From the cell containing the given text, extract its center point as (X, Y) coordinate. 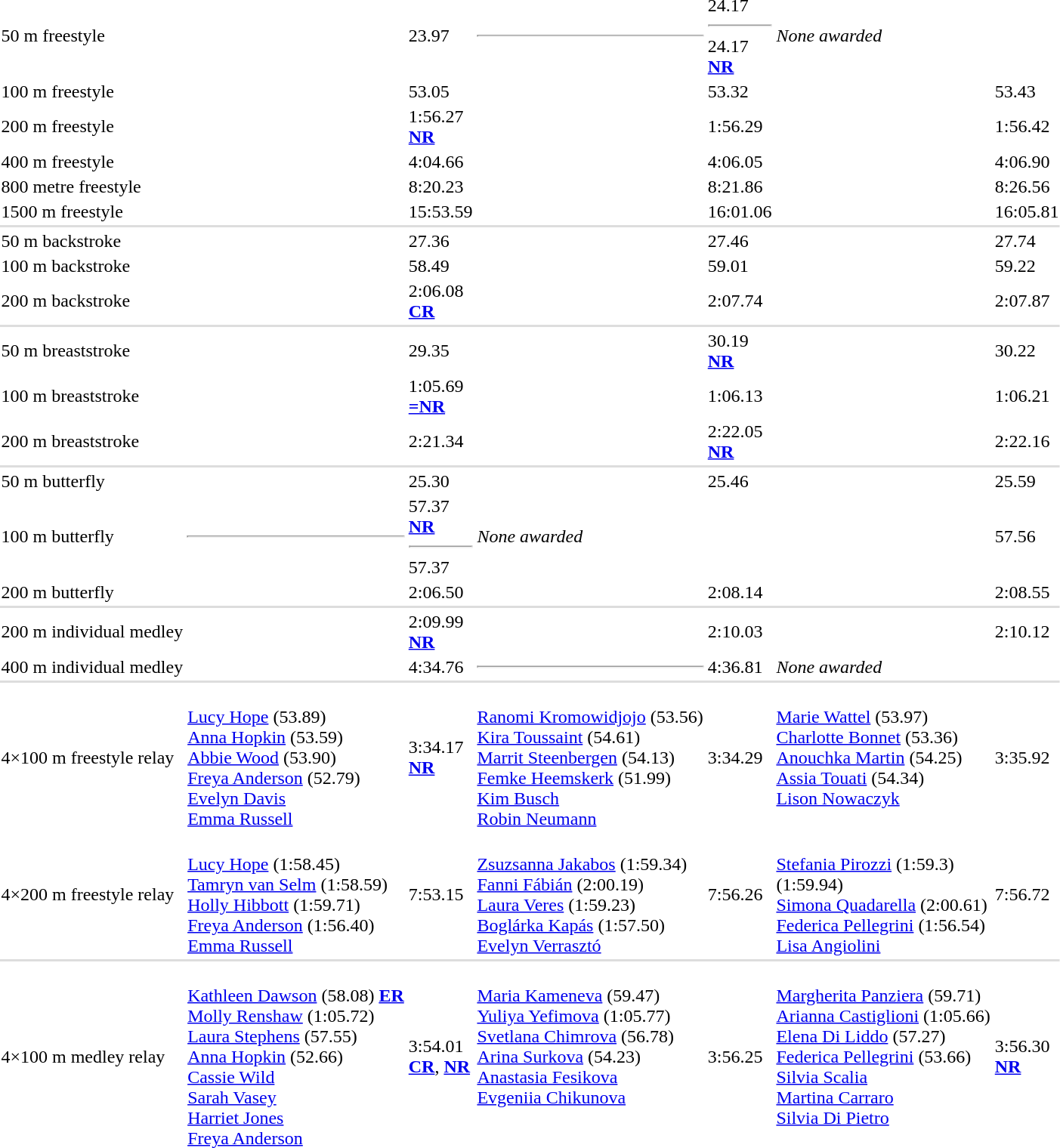
53.32 (740, 91)
1500 m freestyle (92, 211)
2:09.99NR (440, 631)
3:35.92 (1027, 758)
200 m individual medley (92, 631)
1:56.27NR (440, 127)
27.46 (740, 241)
8:21.86 (740, 187)
4×200 m freestyle relay (92, 894)
29.35 (440, 350)
16:01.06 (740, 211)
4:06.90 (1027, 162)
30.22 (1027, 350)
200 m backstroke (92, 301)
1:56.29 (740, 127)
2:10.12 (1027, 631)
2:06.08CR (440, 301)
200 m freestyle (92, 127)
400 m individual medley (92, 667)
25.59 (1027, 481)
100 m backstroke (92, 266)
Marie Wattel (53.97)Charlotte Bonnet (53.36)Anouchka Martin (54.25)Assia Touati (54.34)Lison Nowaczyk (883, 758)
1:06.13 (740, 396)
3:34.17NR (440, 758)
1:06.21 (1027, 396)
200 m butterfly (92, 592)
4:36.81 (740, 667)
2:08.55 (1027, 592)
100 m butterfly (92, 536)
4×100 m freestyle relay (92, 758)
Stefania Pirozzi (1:59.3) (1:59.94)Simona Quadarella (2:00.61)Federica Pellegrini (1:56.54)Lisa Angiolini (883, 894)
Ranomi Kromowidjojo (53.56)Kira Toussaint (54.61)Marrit Steenbergen (54.13)Femke Heemskerk (51.99)Kim BuschRobin Neumann (590, 758)
4:04.66 (440, 162)
27.36 (440, 241)
59.22 (1027, 266)
8:20.23 (440, 187)
400 m freestyle (92, 162)
50 m breaststroke (92, 350)
15:53.59 (440, 211)
57.37NR57.37 (440, 536)
7:53.15 (440, 894)
2:06.50 (440, 592)
200 m breaststroke (92, 441)
25.46 (740, 481)
Zsuzsanna Jakabos (1:59.34)Fanni Fábián (2:00.19)Laura Veres (1:59.23)Boglárka Kapás (1:57.50)Evelyn Verrasztó (590, 894)
25.30 (440, 481)
27.74 (1027, 241)
7:56.72 (1027, 894)
59.01 (740, 266)
1:56.42 (1027, 127)
2:08.14 (740, 592)
100 m breaststroke (92, 396)
2:07.87 (1027, 301)
800 metre freestyle (92, 187)
7:56.26 (740, 894)
8:26.56 (1027, 187)
2:07.74 (740, 301)
2:21.34 (440, 441)
2:22.16 (1027, 441)
3:34.29 (740, 758)
4:06.05 (740, 162)
Lucy Hope (53.89)Anna Hopkin (53.59)Abbie Wood (53.90)Freya Anderson (52.79)Evelyn DavisEmma Russell (296, 758)
2:22.05NR (740, 441)
2:10.03 (740, 631)
58.49 (440, 266)
Lucy Hope (1:58.45)Tamryn van Selm (1:58.59)Holly Hibbott (1:59.71)Freya Anderson (1:56.40)Emma Russell (296, 894)
50 m backstroke (92, 241)
4:34.76 (440, 667)
53.43 (1027, 91)
30.19NR (740, 350)
57.56 (1027, 536)
16:05.81 (1027, 211)
50 m butterfly (92, 481)
100 m freestyle (92, 91)
1:05.69=NR (440, 396)
53.05 (440, 91)
